Identify which cell holds the provided text, then report its (x, y) central coordinate. 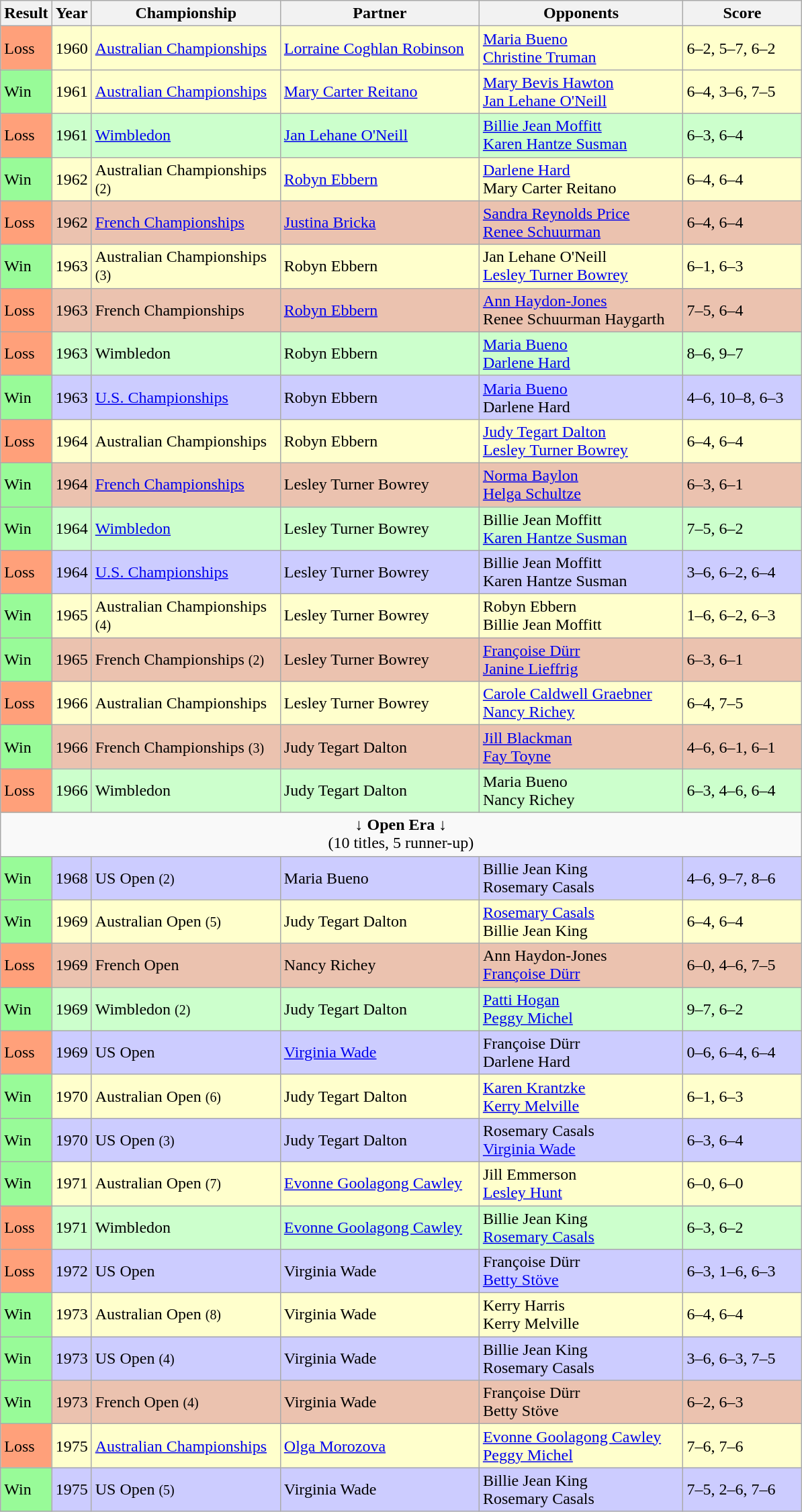
6–2, 5–7, 6–2 (742, 48)
Australian Open (8) (185, 1315)
Australian Open (5) (185, 921)
French Championships (3) (185, 747)
Kerry Harris Kerry Melville (581, 1315)
Karen Krantzke Kerry Melville (581, 1096)
3–6, 6–3, 7–5 (742, 1359)
6–3, 4–6, 6–4 (742, 791)
Rosemary Casals Virginia Wade (581, 1140)
Ann Haydon-Jones Renee Schuurman Haygarth (581, 310)
7–5, 6–4 (742, 310)
Australian Open (6) (185, 1096)
6–0, 4–6, 7–5 (742, 965)
Carole Caldwell Graebner Nancy Richey (581, 704)
Françoise Dürr Darlene Hard (581, 1053)
Mary Bevis Hawton Jan Lehane O'Neill (581, 91)
Australian Championships (2) (185, 179)
US Open (2) (185, 878)
6–3, 1–6, 6–3 (742, 1272)
1968 (71, 878)
Australian Open (7) (185, 1183)
Nancy Richey (380, 965)
French Open (185, 965)
US Open (4) (185, 1359)
Olga Morozova (380, 1446)
↓ Open Era ↓(10 titles, 5 runner-up) (401, 834)
Ann Haydon-Jones Françoise Dürr (581, 965)
7–5, 6–2 (742, 528)
6–0, 6–0 (742, 1183)
9–7, 6–2 (742, 1008)
Championship (185, 13)
Wimbledon (2) (185, 1008)
Maria Bueno (380, 878)
Darlene Hard Mary Carter Reitano (581, 179)
Result (26, 13)
6–4, 7–5 (742, 704)
Maria Bueno Christine Truman (581, 48)
6–3, 6–2 (742, 1227)
6–4, 3–6, 7–5 (742, 91)
US Open (5) (185, 1489)
4–6, 9–7, 8–6 (742, 878)
7–6, 7–6 (742, 1446)
4–6, 6–1, 6–1 (742, 747)
Jill Emmerson Lesley Hunt (581, 1183)
7–5, 2–6, 7–6 (742, 1489)
1–6, 6–2, 6–3 (742, 616)
Mary Carter Reitano (380, 91)
1960 (71, 48)
Evonne Goolagong Cawley Peggy Michel (581, 1446)
Year (71, 13)
US Open (3) (185, 1140)
3–6, 6–2, 6–4 (742, 572)
French Open (4) (185, 1402)
Jill Blackman Fay Toyne (581, 747)
Australian Championships (4) (185, 616)
Lorraine Coghlan Robinson (380, 48)
Jan Lehane O'Neill Lesley Turner Bowrey (581, 266)
Maria Bueno Nancy Richey (581, 791)
Partner (380, 13)
6–2, 6–3 (742, 1402)
Jan Lehane O'Neill (380, 136)
Norma Baylon Helga Schultze (581, 485)
Rosemary Casals Billie Jean King (581, 921)
Robyn Ebbern Billie Jean Moffitt (581, 616)
Françoise Dürr Janine Lieffrig (581, 659)
Australian Championships (3) (185, 266)
Opponents (581, 13)
4–6, 10–8, 6–3 (742, 397)
8–6, 9–7 (742, 353)
0–6, 6–4, 6–4 (742, 1053)
Justina Bricka (380, 223)
French Championships (2) (185, 659)
Sandra Reynolds Price Renee Schuurman (581, 223)
Patti Hogan Peggy Michel (581, 1008)
1972 (71, 1272)
Score (742, 13)
Judy Tegart Dalton Lesley Turner Bowrey (581, 440)
